Identify which cell holds the provided text, then report its (X, Y) central coordinate. 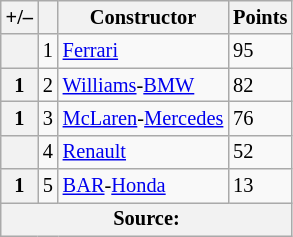
McLaren-Mercedes (143, 118)
4 (48, 152)
52 (260, 152)
76 (260, 118)
BAR-Honda (143, 186)
2 (48, 85)
Ferrari (143, 51)
Source: (147, 219)
Williams-BMW (143, 85)
Renault (143, 152)
Constructor (143, 17)
Points (260, 17)
+/– (20, 17)
13 (260, 186)
5 (48, 186)
82 (260, 85)
95 (260, 51)
3 (48, 118)
